Return the [x, y] coordinate for the center point of the cell that contains the specified text.  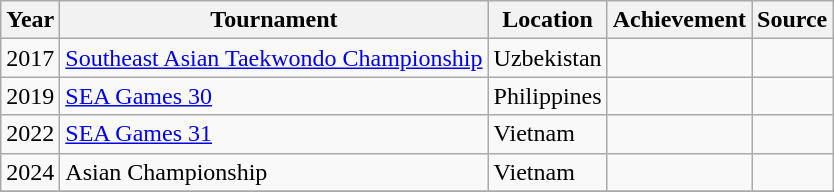
Year [30, 20]
Tournament [274, 20]
Location [548, 20]
2022 [30, 134]
SEA Games 31 [274, 134]
2019 [30, 96]
Achievement [679, 20]
Southeast Asian Taekwondo Championship [274, 58]
2017 [30, 58]
Source [792, 20]
Asian Championship [274, 172]
Philippines [548, 96]
Uzbekistan [548, 58]
2024 [30, 172]
SEA Games 30 [274, 96]
